Find where the given text appears and provide that cell's center as [x, y] coordinate. 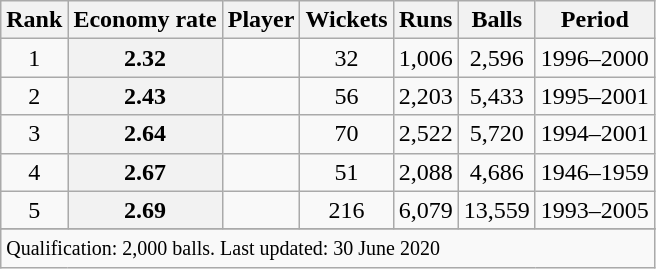
5,433 [496, 96]
3 [34, 134]
4,686 [496, 172]
2 [34, 96]
1993–2005 [594, 210]
Period [594, 20]
2.64 [145, 134]
2.32 [145, 58]
Qualification: 2,000 balls. Last updated: 30 June 2020 [328, 248]
Balls [496, 20]
2,596 [496, 58]
Economy rate [145, 20]
2,203 [426, 96]
1995–2001 [594, 96]
32 [346, 58]
70 [346, 134]
216 [346, 210]
Rank [34, 20]
1,006 [426, 58]
51 [346, 172]
1 [34, 58]
2.69 [145, 210]
1996–2000 [594, 58]
1994–2001 [594, 134]
2.67 [145, 172]
2,088 [426, 172]
13,559 [496, 210]
Wickets [346, 20]
1946–1959 [594, 172]
Player [261, 20]
5 [34, 210]
Runs [426, 20]
6,079 [426, 210]
56 [346, 96]
2.43 [145, 96]
5,720 [496, 134]
4 [34, 172]
2,522 [426, 134]
